Determine the [x, y] coordinate at the center of the cell enclosing the given text.  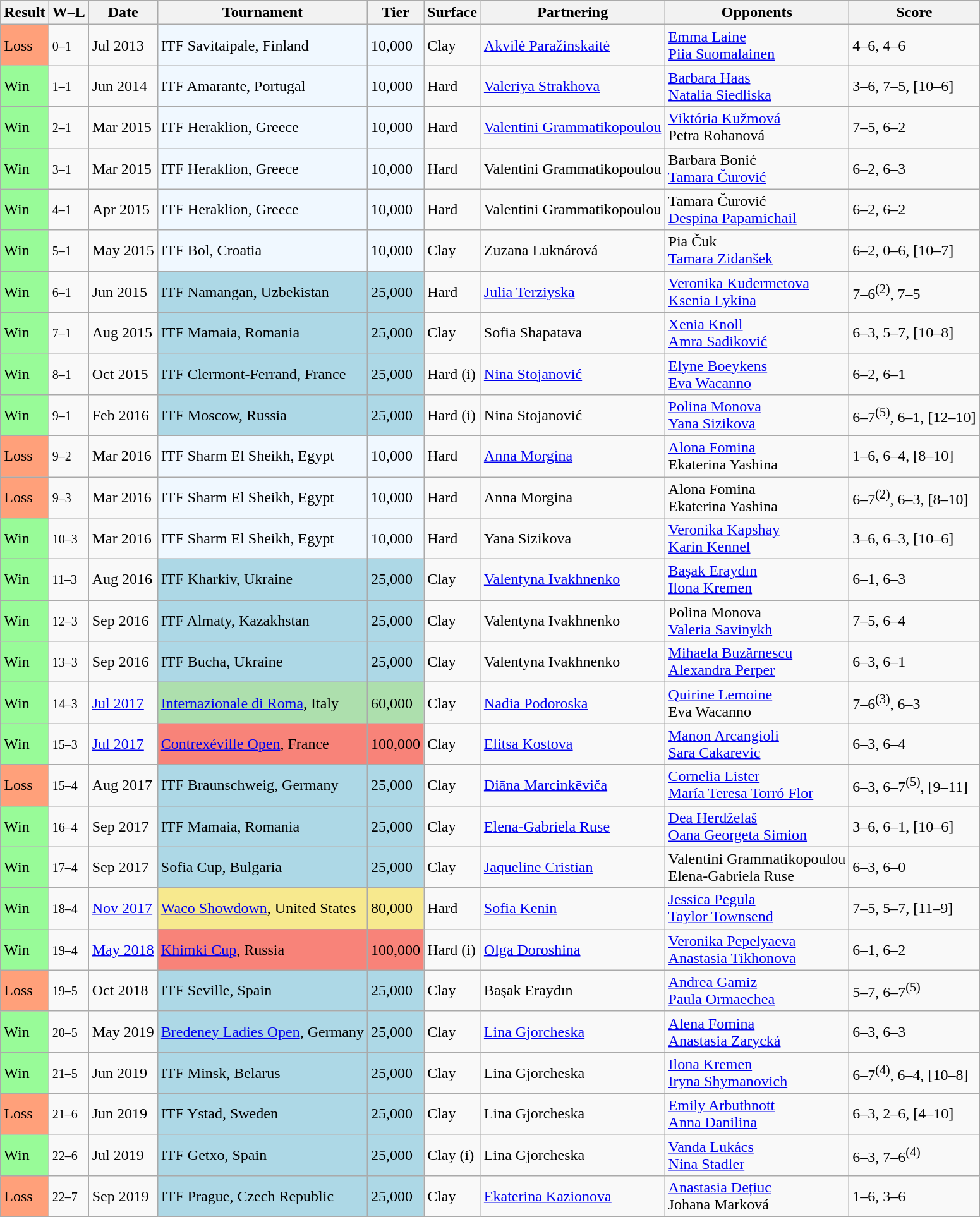
21–5 [68, 1073]
Date [123, 13]
6–3, 2–6, [4–10] [914, 1113]
Result [25, 13]
6–2, 6–3 [914, 168]
ITF Braunschweig, Germany [262, 785]
6–1, 6–2 [914, 949]
Zuzana Luknárová [572, 250]
20–5 [68, 1031]
1–1 [68, 86]
Başak Eraydın [572, 991]
19–5 [68, 991]
Quirine Lemoine Eva Wacanno [757, 703]
Elyne Boeykens Eva Wacanno [757, 374]
0–1 [68, 45]
Jul 2019 [123, 1155]
14–3 [68, 703]
6–3, 6–7(5), [9–11] [914, 785]
ITF Bucha, Ukraine [262, 662]
15–4 [68, 785]
13–3 [68, 662]
16–4 [68, 826]
Ekaterina Kazionova [572, 1197]
6–1, 6–3 [914, 580]
3–6, 7–5, [10–6] [914, 86]
ITF Getxo, Spain [262, 1155]
5–1 [68, 250]
Feb 2016 [123, 415]
Polina Monova Yana Sizikova [757, 415]
Aug 2017 [123, 785]
Olga Doroshina [572, 949]
Manon Arcangioli Sara Cakarevic [757, 744]
Veronika Pepelyaeva Anastasia Tikhonova [757, 949]
Jul 2013 [123, 45]
Jun 2015 [123, 292]
6–3, 7–6(4) [914, 1155]
Oct 2018 [123, 991]
3–1 [68, 168]
Aug 2016 [123, 580]
Anastasia Dețiuc Johana Marková [757, 1197]
2–1 [68, 128]
ITF Amarante, Portugal [262, 86]
9–1 [68, 415]
Elitsa Kostova [572, 744]
ITF Ystad, Sweden [262, 1113]
22–6 [68, 1155]
ITF Bol, Croatia [262, 250]
19–4 [68, 949]
3–6, 6–1, [10–6] [914, 826]
ITF Seville, Spain [262, 991]
Emily Arbuthnott Anna Danilina [757, 1113]
ITF Almaty, Kazakhstan [262, 621]
Tier [396, 13]
7–5, 6–4 [914, 621]
Tamara Čurović Despina Papamichail [757, 210]
Jaqueline Cristian [572, 867]
Ilona Kremen Iryna Shymanovich [757, 1073]
ITF Moscow, Russia [262, 415]
Veronika Kudermetova Ksenia Lykina [757, 292]
9–3 [68, 497]
Nov 2017 [123, 909]
11–3 [68, 580]
Surface [452, 13]
6–3, 6–0 [914, 867]
ITF Namangan, Uzbekistan [262, 292]
Nadia Podoroska [572, 703]
Xenia Knoll Amra Sadiković [757, 332]
May 2018 [123, 949]
W–L [68, 13]
Sofia Shapatava [572, 332]
Tournament [262, 13]
8–1 [68, 374]
4–6, 4–6 [914, 45]
Contrexéville Open, France [262, 744]
Internazionale di Roma, Italy [262, 703]
6–1 [68, 292]
Elena-Gabriela Ruse [572, 826]
Andrea Gamiz Paula Ormaechea [757, 991]
17–4 [68, 867]
Veronika Kapshay Karin Kennel [757, 538]
Polina Monova Valeria Savinykh [757, 621]
Pia Čuk Tamara Zidanšek [757, 250]
Clay (i) [452, 1155]
Oct 2015 [123, 374]
Valeriya Strakhova [572, 86]
Alena Fomina Anastasia Zarycká [757, 1031]
Apr 2015 [123, 210]
Diāna Marcinkēviča [572, 785]
Sofia Cup, Bulgaria [262, 867]
ITF Kharkiv, Ukraine [262, 580]
1–6, 3–6 [914, 1197]
15–3 [68, 744]
Başak Eraydın Ilona Kremen [757, 580]
7–1 [68, 332]
7–5, 6–2 [914, 128]
Sep 2019 [123, 1197]
Waco Showdown, United States [262, 909]
5–7, 6–7(5) [914, 991]
Valentini Grammatikopoulou Elena-Gabriela Ruse [757, 867]
60,000 [396, 703]
6–2, 6–1 [914, 374]
Akvilė Paražinskaitė [572, 45]
ITF Prague, Czech Republic [262, 1197]
6–7(5), 6–1, [12–10] [914, 415]
Barbara Haas Natalia Siedliska [757, 86]
7–6(2), 7–5 [914, 292]
May 2019 [123, 1031]
22–7 [68, 1197]
Bredeney Ladies Open, Germany [262, 1031]
18–4 [68, 909]
10–3 [68, 538]
ITF Minsk, Belarus [262, 1073]
3–6, 6–3, [10–6] [914, 538]
6–3, 6–4 [914, 744]
Dea Herdželaš Oana Georgeta Simion [757, 826]
Khimki Cup, Russia [262, 949]
ITF Clermont-Ferrand, France [262, 374]
Jun 2014 [123, 86]
Partnering [572, 13]
Score [914, 13]
80,000 [396, 909]
1–6, 6–4, [8–10] [914, 456]
Cornelia Lister María Teresa Torró Flor [757, 785]
7–5, 5–7, [11–9] [914, 909]
6–3, 5–7, [10–8] [914, 332]
Jessica Pegula Taylor Townsend [757, 909]
21–6 [68, 1113]
Emma Laine Piia Suomalainen [757, 45]
Viktória Kužmová Petra Rohanová [757, 128]
Vanda Lukács Nina Stadler [757, 1155]
6–3, 6–1 [914, 662]
Opponents [757, 13]
Yana Sizikova [572, 538]
ITF Savitaipale, Finland [262, 45]
6–3, 6–3 [914, 1031]
Julia Terziyska [572, 292]
6–7(2), 6–3, [8–10] [914, 497]
Sofia Kenin [572, 909]
6–2, 6–2 [914, 210]
9–2 [68, 456]
Aug 2015 [123, 332]
6–7(4), 6–4, [10–8] [914, 1073]
7–6(3), 6–3 [914, 703]
May 2015 [123, 250]
12–3 [68, 621]
Mihaela Buzărnescu Alexandra Perper [757, 662]
6–2, 0–6, [10–7] [914, 250]
Barbara Bonić Tamara Čurović [757, 168]
4–1 [68, 210]
